Capture the cell that displays the provided text and extract its [X, Y] central coordinate. 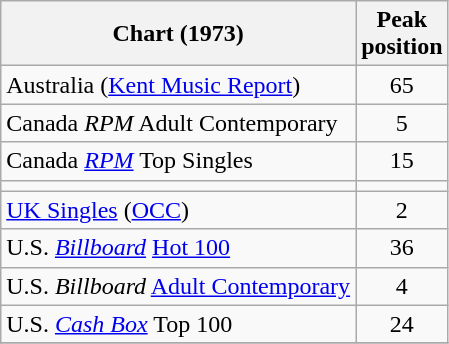
15 [402, 161]
UK Singles (OCC) [178, 210]
U.S. Billboard Hot 100 [178, 248]
5 [402, 123]
4 [402, 286]
Australia (Kent Music Report) [178, 85]
Canada RPM Top Singles [178, 161]
Peakposition [402, 34]
2 [402, 210]
U.S. Billboard Adult Contemporary [178, 286]
Chart (1973) [178, 34]
Canada RPM Adult Contemporary [178, 123]
36 [402, 248]
65 [402, 85]
24 [402, 324]
U.S. Cash Box Top 100 [178, 324]
